For the text-containing cell, return its midpoint in [x, y] coordinate format. 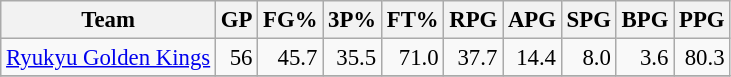
37.7 [474, 58]
80.3 [702, 58]
71.0 [412, 58]
56 [236, 58]
3P% [352, 20]
Team [108, 20]
BPG [644, 20]
14.4 [532, 58]
SPG [588, 20]
FT% [412, 20]
GP [236, 20]
PPG [702, 20]
Ryukyu Golden Kings [108, 58]
35.5 [352, 58]
FG% [290, 20]
RPG [474, 20]
45.7 [290, 58]
8.0 [588, 58]
APG [532, 20]
3.6 [644, 58]
